From the cell containing the given text, extract its center point as (X, Y) coordinate. 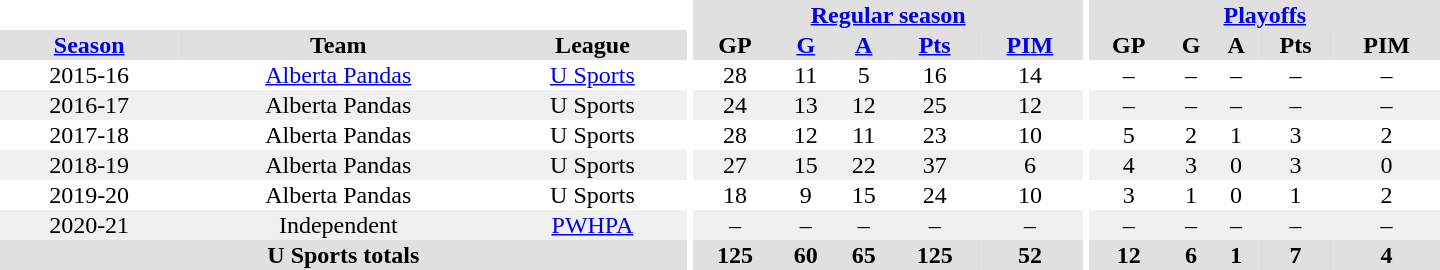
60 (806, 255)
9 (806, 195)
Regular season (888, 15)
23 (935, 135)
16 (935, 75)
2015-16 (89, 75)
2018-19 (89, 165)
Independent (338, 225)
U Sports totals (344, 255)
22 (864, 165)
2017-18 (89, 135)
2020-21 (89, 225)
Playoffs (1265, 15)
37 (935, 165)
PWHPA (592, 225)
7 (1296, 255)
2019-20 (89, 195)
18 (735, 195)
Season (89, 45)
14 (1030, 75)
25 (935, 105)
13 (806, 105)
Team (338, 45)
2016-17 (89, 105)
27 (735, 165)
League (592, 45)
65 (864, 255)
52 (1030, 255)
